For the text-containing cell, return its midpoint in (X, Y) coordinate format. 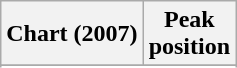
Peakposition (189, 34)
Chart (2007) (72, 34)
